Identify which cell holds the provided text, then report its [x, y] central coordinate. 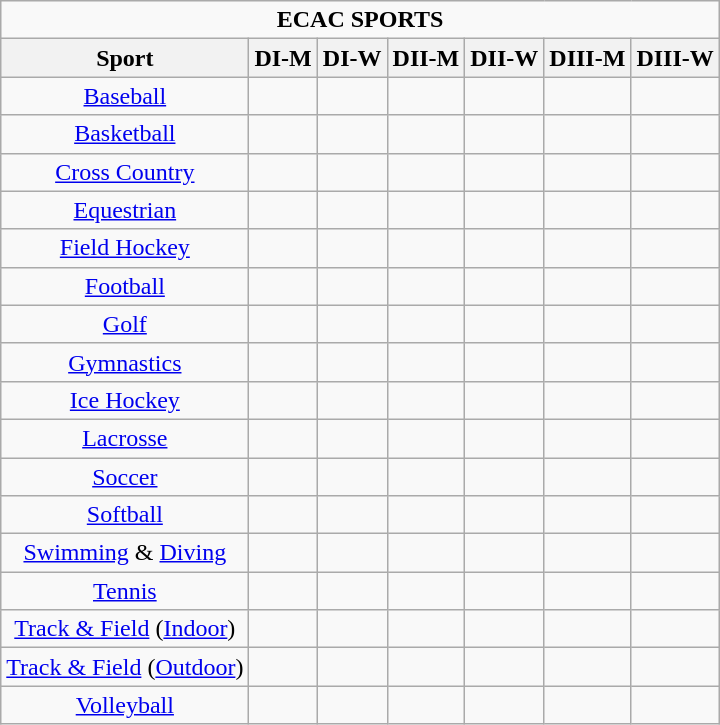
Softball [125, 515]
DIII-M [588, 58]
Soccer [125, 477]
DI-W [352, 58]
Lacrosse [125, 438]
DI-M [283, 58]
Tennis [125, 591]
Football [125, 286]
DII-M [426, 58]
Equestrian [125, 210]
ECAC SPORTS [360, 20]
Ice Hockey [125, 400]
Track & Field (Outdoor) [125, 667]
Cross Country [125, 172]
Track & Field (Indoor) [125, 629]
Baseball [125, 96]
Sport [125, 58]
DII-W [504, 58]
Swimming & Diving [125, 553]
Gymnastics [125, 362]
Field Hockey [125, 248]
Volleyball [125, 705]
DIII-W [675, 58]
Golf [125, 324]
Basketball [125, 134]
